Determine the (X, Y) coordinate at the center of the cell enclosing the given text.  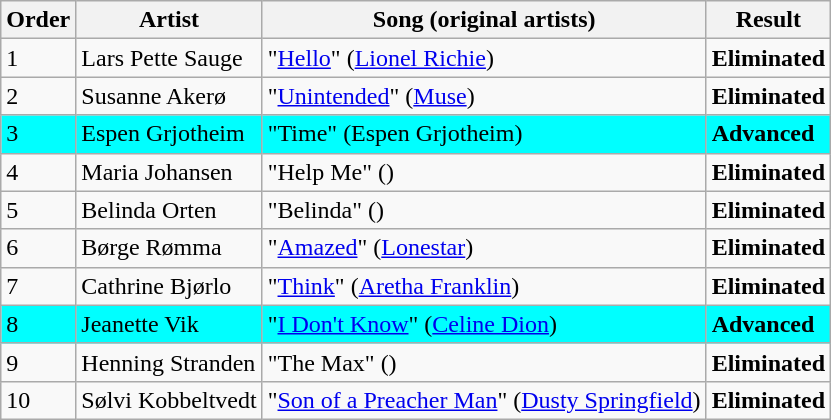
"Time" (Espen Grjotheim) (484, 134)
"Son of a Preacher Man" (Dusty Springfield) (484, 400)
2 (38, 96)
"Think" (Aretha Franklin) (484, 286)
3 (38, 134)
Cathrine Bjørlo (169, 286)
4 (38, 172)
"I Don't Know" (Celine Dion) (484, 324)
Result (768, 20)
8 (38, 324)
Artist (169, 20)
Maria Johansen (169, 172)
7 (38, 286)
"Hello" (Lionel Richie) (484, 58)
Jeanette Vik (169, 324)
6 (38, 248)
10 (38, 400)
"Belinda" () (484, 210)
5 (38, 210)
"Unintended" (Muse) (484, 96)
Susanne Akerø (169, 96)
Order (38, 20)
Belinda Orten (169, 210)
"The Max" () (484, 362)
Lars Pette Sauge (169, 58)
9 (38, 362)
"Help Me" () (484, 172)
Song (original artists) (484, 20)
"Amazed" (Lonestar) (484, 248)
Børge Rømma (169, 248)
Espen Grjotheim (169, 134)
Henning Stranden (169, 362)
Sølvi Kobbeltvedt (169, 400)
1 (38, 58)
